Locate the cell with the specified text and output its (x, y) center coordinate. 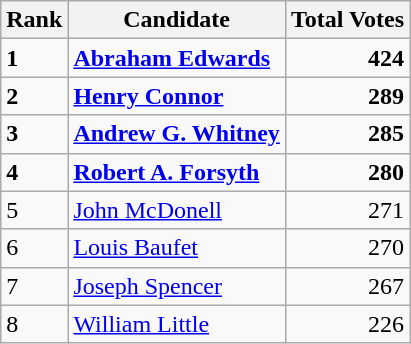
267 (347, 286)
Andrew G. Whitney (177, 134)
5 (34, 210)
424 (347, 58)
270 (347, 248)
Abraham Edwards (177, 58)
Henry Connor (177, 96)
Joseph Spencer (177, 286)
Robert A. Forsyth (177, 172)
2 (34, 96)
Rank (34, 20)
Candidate (177, 20)
6 (34, 248)
4 (34, 172)
285 (347, 134)
7 (34, 286)
Total Votes (347, 20)
3 (34, 134)
280 (347, 172)
Louis Baufet (177, 248)
289 (347, 96)
8 (34, 324)
226 (347, 324)
271 (347, 210)
John McDonell (177, 210)
1 (34, 58)
William Little (177, 324)
